Determine the (X, Y) coordinate at the center of the cell enclosing the given text.  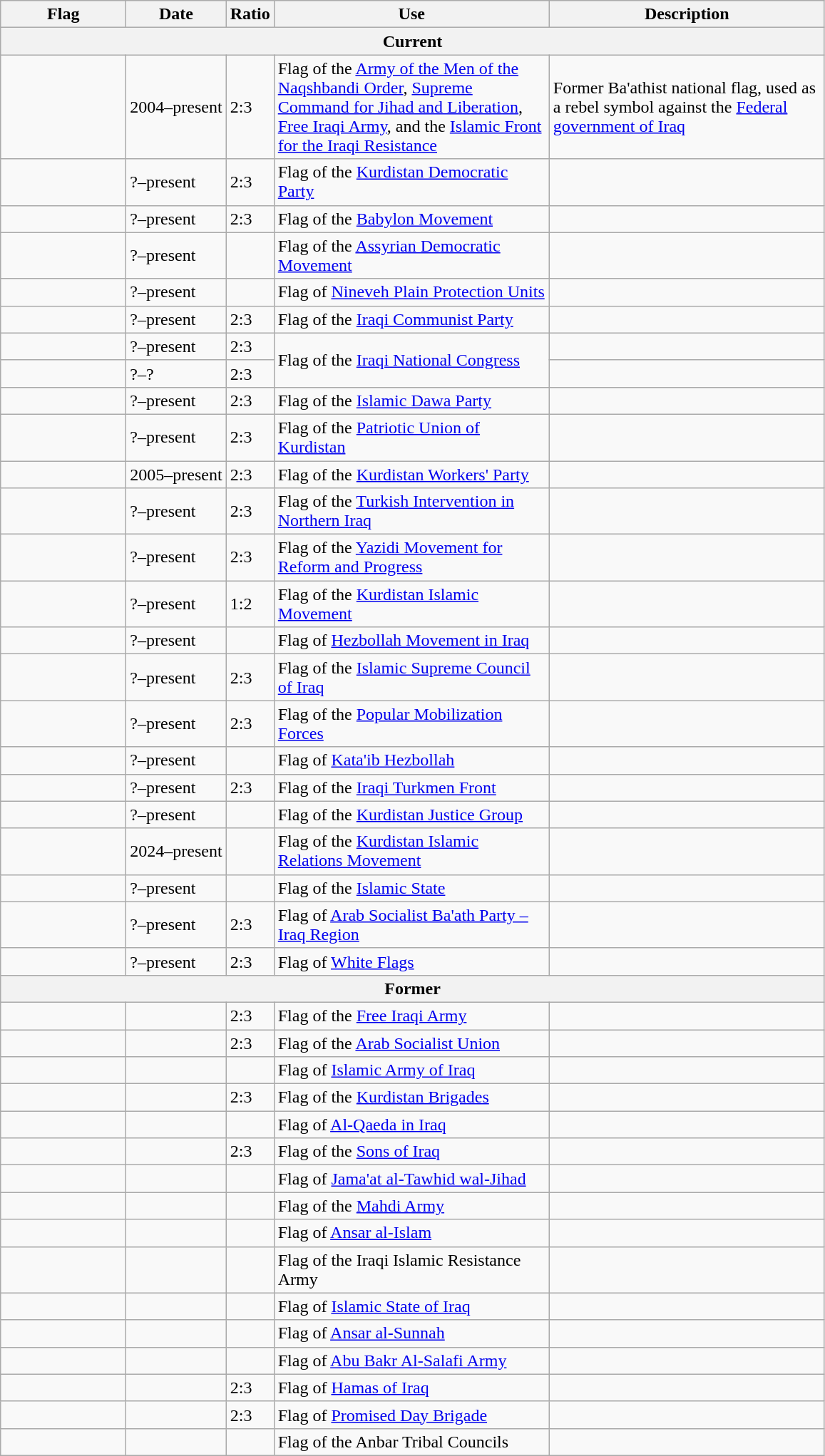
Ratio (250, 14)
Flag of Abu Bakr Al-Salafi Army (411, 1361)
Former Ba'athist national flag, used as a rebel symbol against the Federal government of Iraq (687, 107)
Current (413, 41)
Flag of the Anbar Tribal Councils (411, 1442)
2024–present (176, 851)
Flag of the Kurdistan Justice Group (411, 815)
Flag of Al-Qaeda in Iraq (411, 1125)
Flag of the Iraqi National Congress (411, 360)
Flag of Kata'ib Hezbollah (411, 760)
Description (687, 14)
Flag of the Patriotic Union of Kurdistan (411, 438)
Flag of the Yazidi Movement for Reform and Progress (411, 557)
Flag of Hezbollah Movement in Iraq (411, 641)
Flag of the Assyrian Democratic Movement (411, 255)
Flag of the Kurdistan Workers' Party (411, 474)
Flag of Hamas of Iraq (411, 1388)
Flag of the Mahdi Army (411, 1206)
Flag of the Iraqi Communist Party (411, 319)
Flag of the Iraqi Turkmen Front (411, 788)
Flag of Ansar al-Islam (411, 1233)
Flag of Promised Day Brigade (411, 1415)
Flag of the Sons of Iraq (411, 1152)
Flag of Islamic State of Iraq (411, 1306)
?–? (176, 373)
Flag of the Islamic Supreme Council of Iraq (411, 677)
Flag of the Free Iraqi Army (411, 1016)
Flag of Jama'at al-Tawhid wal-Jihad (411, 1179)
Flag of the Popular Mobilization Forces (411, 724)
Flag of the Islamic Dawa Party (411, 401)
Flag of Nineveh Plain Protection Units (411, 292)
Flag of the Iraqi Islamic Resistance Army (411, 1270)
Flag of the Turkish Intervention in Northern Iraq (411, 512)
Flag of the Kurdistan Brigades (411, 1098)
2005–present (176, 474)
Flag of the Kurdistan Islamic Movement (411, 604)
Flag of Islamic Army of Iraq (411, 1070)
Flag of the Islamic State (411, 888)
Former (413, 988)
Flag of the Kurdistan Democratic Party (411, 182)
Flag of the Kurdistan Islamic Relations Movement (411, 851)
1:2 (250, 604)
Flag (63, 14)
Use (411, 14)
2004–present (176, 107)
Flag of the Arab Socialist Union (411, 1043)
Flag of White Flags (411, 961)
Flag of the Babylon Movement (411, 219)
Date (176, 14)
Flag of Arab Socialist Ba'ath Party – Iraq Region (411, 925)
Flag of Ansar al-Sunnah (411, 1333)
